For the text-containing cell, return its midpoint in (x, y) coordinate format. 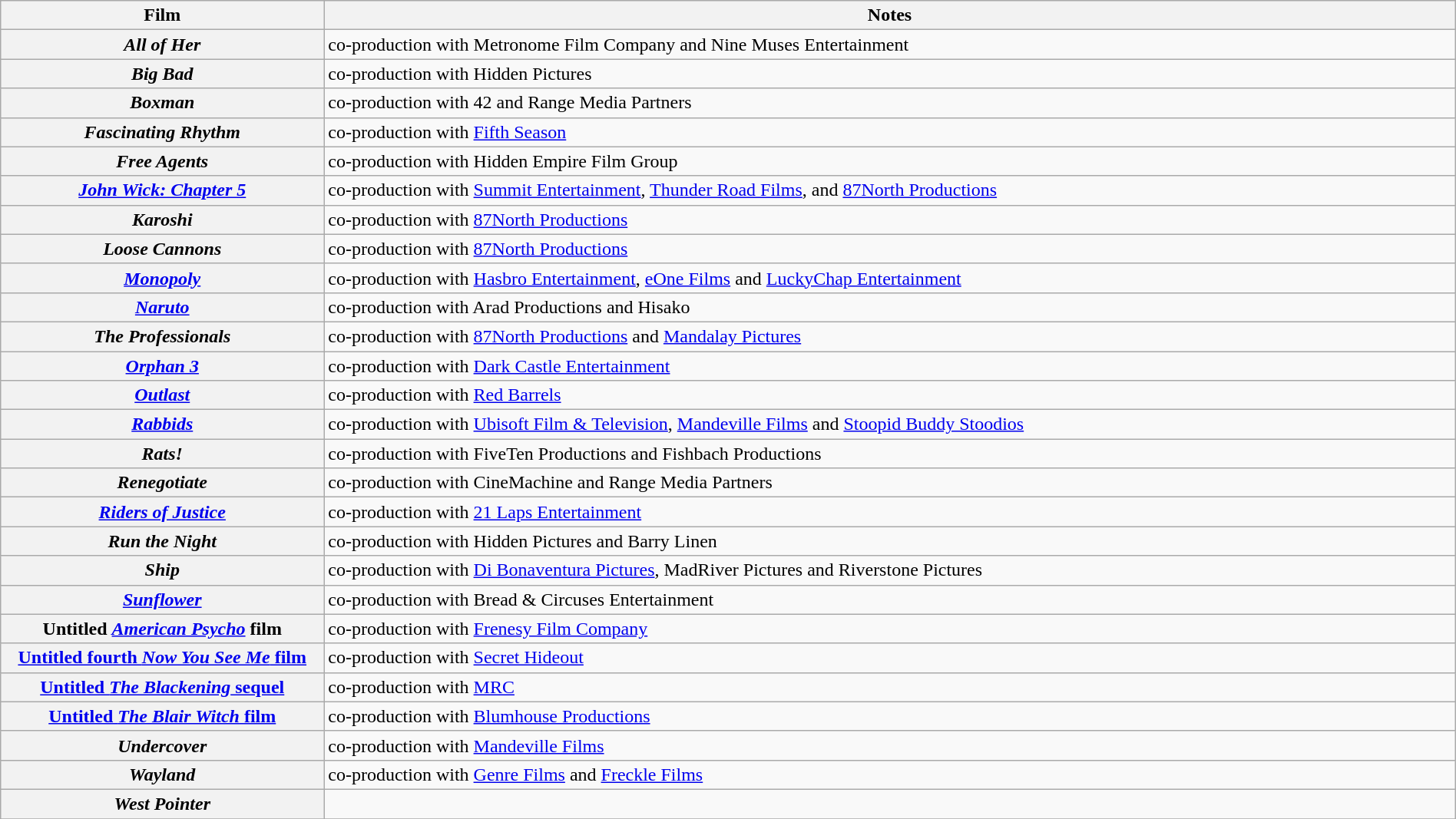
Notes (890, 15)
co-production with Bread & Circuses Entertainment (890, 599)
co-production with Red Barrels (890, 395)
Rats! (163, 454)
co-production with Hasbro Entertainment, eOne Films and LuckyChap Entertainment (890, 278)
Untitled The Blackening sequel (163, 687)
co-production with Metronome Film Company and Nine Muses Entertainment (890, 45)
co-production with Di Bonaventura Pictures, MadRiver Pictures and Riverstone Pictures (890, 570)
co-production with 87North Productions and Mandalay Pictures (890, 336)
co-production with Frenesy Film Company (890, 629)
Wayland (163, 774)
Ship (163, 570)
Monopoly (163, 278)
The Professionals (163, 336)
Sunflower (163, 599)
Untitled fourth Now You See Me film (163, 658)
All of Her (163, 45)
Run the Night (163, 541)
co-production with 21 Laps Entertainment (890, 512)
co-production with CineMachine and Range Media Partners (890, 483)
co-production with Ubisoft Film & Television, Mandeville Films and Stoopid Buddy Stoodios (890, 424)
Naruto (163, 307)
Untitled The Blair Witch film (163, 716)
co-production with Dark Castle Entertainment (890, 366)
co-production with Blumhouse Productions (890, 716)
Fascinating Rhythm (163, 132)
co-production with MRC (890, 687)
Untitled American Psycho film (163, 629)
Orphan 3 (163, 366)
Big Bad (163, 74)
co-production with Hidden Empire Film Group (890, 161)
West Pointer (163, 804)
Film (163, 15)
John Wick: Chapter 5 (163, 190)
co-production with Mandeville Films (890, 745)
Renegotiate (163, 483)
co-production with Secret Hideout (890, 658)
co-production with Hidden Pictures and Barry Linen (890, 541)
Boxman (163, 103)
co-production with 42 and Range Media Partners (890, 103)
co-production with Fifth Season (890, 132)
Free Agents (163, 161)
co-production with Summit Entertainment, Thunder Road Films, and 87North Productions (890, 190)
Riders of Justice (163, 512)
Karoshi (163, 220)
Loose Cannons (163, 249)
Rabbids (163, 424)
co-production with Arad Productions and Hisako (890, 307)
Undercover (163, 745)
co-production with FiveTen Productions and Fishbach Productions (890, 454)
Outlast (163, 395)
co-production with Genre Films and Freckle Films (890, 774)
co-production with Hidden Pictures (890, 74)
